Determine the (X, Y) coordinate at the center of the cell enclosing the given text.  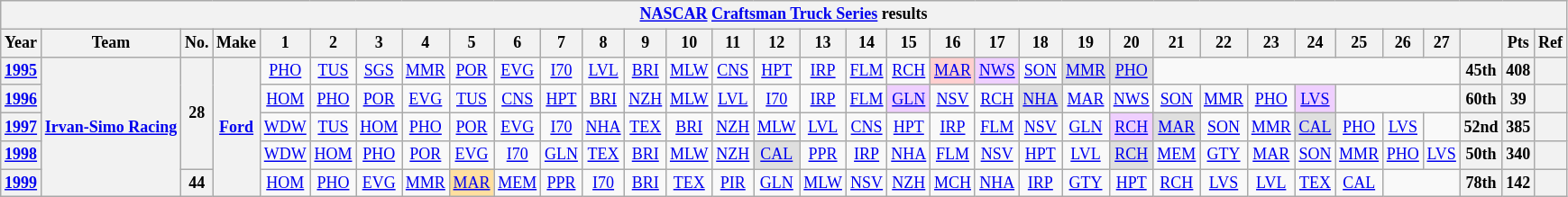
1998 (22, 155)
4 (426, 43)
8 (603, 43)
18 (1041, 43)
5 (472, 43)
45th (1481, 70)
16 (953, 43)
1995 (22, 70)
9 (646, 43)
6 (518, 43)
24 (1315, 43)
17 (997, 43)
Pts (1518, 43)
Ford (236, 127)
25 (1360, 43)
26 (1403, 43)
60th (1481, 99)
NASCAR Craftsman Truck Series results (784, 14)
13 (822, 43)
Team (110, 43)
1 (285, 43)
52nd (1481, 126)
39 (1518, 99)
Irvan-Simo Racing (110, 127)
1996 (22, 99)
Make (236, 43)
PIR (733, 184)
1999 (22, 184)
21 (1177, 43)
1997 (22, 126)
14 (867, 43)
28 (197, 113)
23 (1271, 43)
142 (1518, 184)
No. (197, 43)
50th (1481, 155)
Year (22, 43)
385 (1518, 126)
Ref (1551, 43)
19 (1086, 43)
SGS (379, 70)
22 (1224, 43)
10 (689, 43)
2 (334, 43)
7 (562, 43)
44 (197, 184)
78th (1481, 184)
11 (733, 43)
3 (379, 43)
12 (777, 43)
20 (1131, 43)
MCH (953, 184)
27 (1441, 43)
340 (1518, 155)
408 (1518, 70)
15 (909, 43)
